Find where the given text appears and provide that cell's center as (x, y) coordinate. 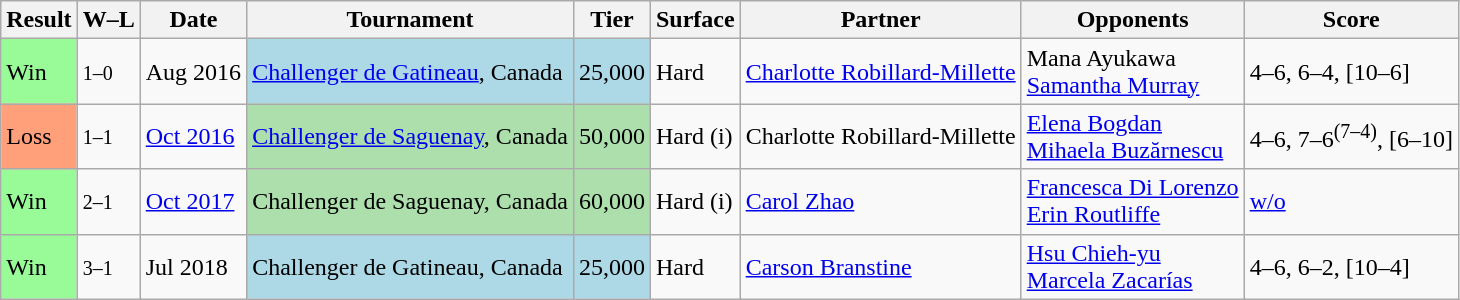
Aug 2016 (193, 72)
60,000 (612, 202)
Loss (39, 136)
4–6, 6–2, [10–4] (1351, 266)
Result (39, 20)
Surface (695, 20)
Jul 2018 (193, 266)
2–1 (108, 202)
50,000 (612, 136)
Partner (880, 20)
Oct 2016 (193, 136)
Carson Branstine (880, 266)
3–1 (108, 266)
Score (1351, 20)
1–0 (108, 72)
w/o (1351, 202)
Oct 2017 (193, 202)
4–6, 6–4, [10–6] (1351, 72)
1–1 (108, 136)
Opponents (1132, 20)
Tournament (410, 20)
Francesca Di Lorenzo Erin Routliffe (1132, 202)
Elena Bogdan Mihaela Buzărnescu (1132, 136)
Carol Zhao (880, 202)
Tier (612, 20)
Hsu Chieh-yu Marcela Zacarías (1132, 266)
4–6, 7–6(7–4), [6–10] (1351, 136)
Mana Ayukawa Samantha Murray (1132, 72)
W–L (108, 20)
Date (193, 20)
